Determine the [x, y] coordinate at the center of the cell enclosing the given text.  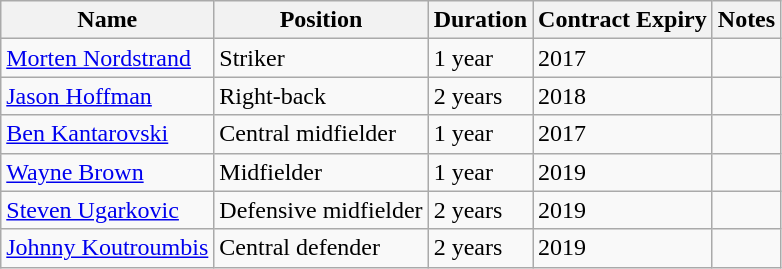
Jason Hoffman [108, 96]
Name [108, 20]
Morten Nordstrand [108, 58]
Contract Expiry [623, 20]
Position [321, 20]
Midfielder [321, 172]
Ben Kantarovski [108, 134]
2018 [623, 96]
Wayne Brown [108, 172]
Striker [321, 58]
Central defender [321, 248]
Defensive midfielder [321, 210]
Right-back [321, 96]
Notes [746, 20]
Johnny Koutroumbis [108, 248]
Central midfielder [321, 134]
Steven Ugarkovic [108, 210]
Duration [480, 20]
